Find where the given text appears and provide that cell's center as [X, Y] coordinate. 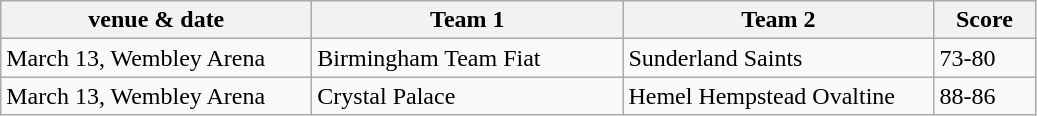
Team 2 [778, 20]
Score [984, 20]
Team 1 [468, 20]
Hemel Hempstead Ovaltine [778, 96]
Sunderland Saints [778, 58]
88-86 [984, 96]
Crystal Palace [468, 96]
Birmingham Team Fiat [468, 58]
venue & date [156, 20]
73-80 [984, 58]
